Scan for the cell matching the given text and deliver its (X, Y) coordinate at center. 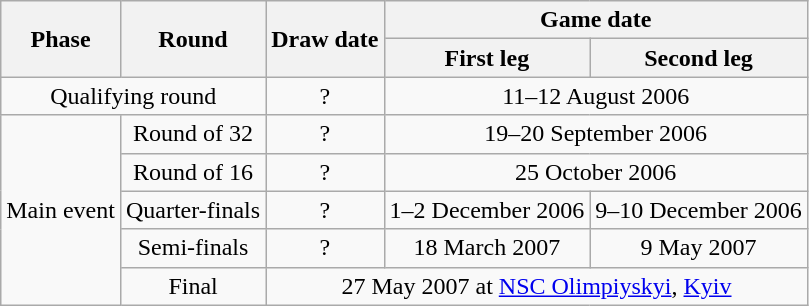
Semi-finals (192, 248)
Game date (596, 20)
Main event (61, 210)
Draw date (325, 39)
9 May 2007 (699, 248)
27 May 2007 at NSC Olimpiyskyi, Kyiv (537, 286)
First leg (487, 58)
Round of 16 (192, 172)
11–12 August 2006 (596, 96)
25 October 2006 (596, 172)
Phase (61, 39)
Quarter-finals (192, 210)
Final (192, 286)
Round of 32 (192, 134)
Second leg (699, 58)
1–2 December 2006 (487, 210)
18 March 2007 (487, 248)
9–10 December 2006 (699, 210)
Qualifying round (134, 96)
Round (192, 39)
19–20 September 2006 (596, 134)
